Output the (X, Y) coordinate of the center of the cell containing the given text.  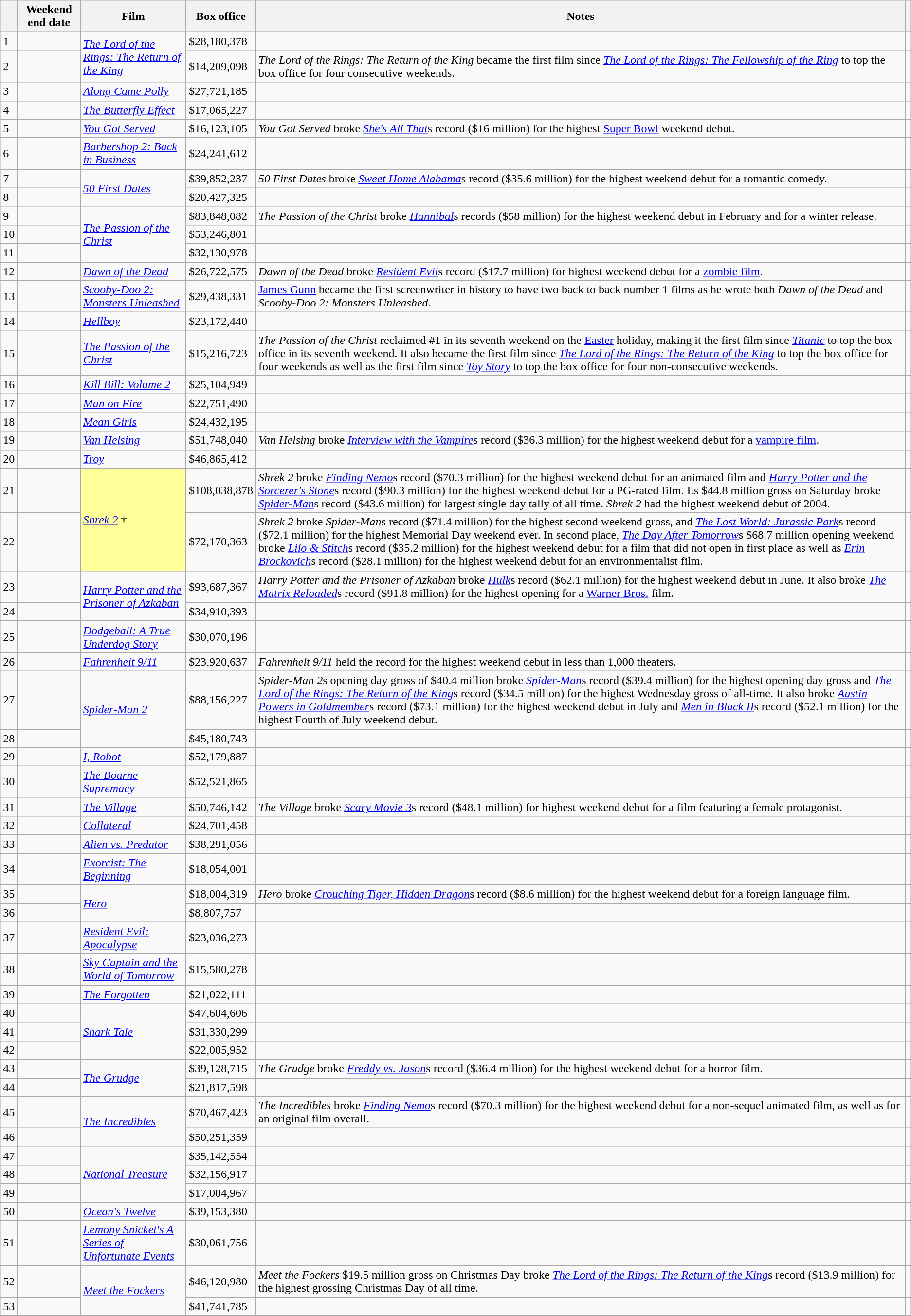
You Got Served (133, 128)
36 (9, 913)
$29,438,331 (221, 297)
$30,070,196 (221, 636)
29 (9, 757)
Dawn of the Dead broke Resident Evils record ($17.7 million) for highest weekend debut for a zombie film. (580, 271)
The Forgotten (133, 994)
The Grudge (133, 1078)
16 (9, 385)
$39,153,380 (221, 1211)
National Treasure (133, 1174)
$16,123,105 (221, 128)
46 (9, 1137)
$88,156,227 (221, 700)
Shark Tale (133, 1031)
Film (133, 17)
Dawn of the Dead (133, 271)
$18,004,319 (221, 894)
Harry Potter and the Prisoner of Azkaban (133, 595)
The Grudge broke Freddy vs. Jasons record ($36.4 million) for the highest weekend debut for a horror film. (580, 1068)
22 (9, 542)
$25,104,949 (221, 385)
51 (9, 1243)
Hero (133, 903)
$30,061,756 (221, 1243)
$51,748,040 (221, 440)
$32,156,917 (221, 1174)
$23,036,273 (221, 938)
45 (9, 1112)
$38,291,056 (221, 844)
50 First Dates (133, 188)
34 (9, 869)
49 (9, 1193)
Shrek 2 † (133, 520)
50 (9, 1211)
$39,128,715 (221, 1068)
$47,604,606 (221, 1013)
$46,865,412 (221, 459)
50 First Dates broke Sweet Home Alabamas record ($35.6 million) for the highest weekend debut for a romantic comedy. (580, 179)
24 (9, 612)
11 (9, 252)
$15,580,278 (221, 969)
Resident Evil: Apocalypse (133, 938)
$21,817,598 (221, 1087)
$93,687,367 (221, 587)
$23,172,440 (221, 322)
Ocean's Twelve (133, 1211)
19 (9, 440)
You Got Served broke She's All Thats record ($16 million) for the highest Super Bowl weekend debut. (580, 128)
Barbershop 2: Back in Business (133, 154)
$17,065,227 (221, 110)
$83,848,082 (221, 216)
32 (9, 826)
Van Helsing broke Interview with the Vampires record ($36.3 million) for the highest weekend debut for a vampire film. (580, 440)
The Passion of the Christ broke Hannibals records ($58 million) for the highest weekend debut in February and for a winter release. (580, 216)
37 (9, 938)
$70,467,423 (221, 1112)
Man on Fire (133, 403)
Exorcist: The Beginning (133, 869)
$34,910,393 (221, 612)
Box office (221, 17)
14 (9, 322)
$53,246,801 (221, 234)
$72,170,363 (221, 542)
18 (9, 422)
26 (9, 662)
I, Robot (133, 757)
33 (9, 844)
$24,432,195 (221, 422)
30 (9, 782)
15 (9, 353)
53 (9, 1306)
$45,180,743 (221, 738)
$46,120,980 (221, 1281)
7 (9, 179)
47 (9, 1156)
$20,427,325 (221, 197)
The Butterfly Effect (133, 110)
Weekend end date (49, 17)
43 (9, 1068)
The Lord of the Rings: The Return of the King (133, 57)
44 (9, 1087)
12 (9, 271)
10 (9, 234)
Kill Bill: Volume 2 (133, 385)
$24,701,458 (221, 826)
$39,852,237 (221, 179)
6 (9, 154)
Mean Girls (133, 422)
Scooby-Doo 2: Monsters Unleashed (133, 297)
$22,005,952 (221, 1050)
$108,038,878 (221, 490)
17 (9, 403)
42 (9, 1050)
The Incredibles (133, 1122)
Fahrenhelt 9/11 held the record for the highest weekend debut in less than 1,000 theaters. (580, 662)
20 (9, 459)
$52,521,865 (221, 782)
The Village (133, 807)
$15,216,723 (221, 353)
41 (9, 1031)
$28,180,378 (221, 41)
Meet the Fockers (133, 1290)
$32,130,978 (221, 252)
48 (9, 1174)
$24,241,612 (221, 154)
25 (9, 636)
5 (9, 128)
Lemony Snicket's A Series of Unfortunate Events (133, 1243)
Fahrenheit 9/11 (133, 662)
39 (9, 994)
Notes (580, 17)
Hellboy (133, 322)
8 (9, 197)
1 (9, 41)
Spider-Man 2 (133, 709)
Van Helsing (133, 440)
28 (9, 738)
$50,746,142 (221, 807)
13 (9, 297)
$50,251,359 (221, 1137)
31 (9, 807)
$31,330,299 (221, 1031)
52 (9, 1281)
35 (9, 894)
$35,142,554 (221, 1156)
$27,721,185 (221, 91)
Alien vs. Predator (133, 844)
$52,179,887 (221, 757)
Hero broke Crouching Tiger, Hidden Dragons record ($8.6 million) for the highest weekend debut for a foreign language film. (580, 894)
Sky Captain and the World of Tomorrow (133, 969)
$41,741,785 (221, 1306)
3 (9, 91)
$17,004,967 (221, 1193)
Troy (133, 459)
21 (9, 490)
27 (9, 700)
Along Came Polly (133, 91)
The Village broke Scary Movie 3s record ($48.1 million) for highest weekend debut for a film featuring a female protagonist. (580, 807)
Dodgeball: A True Underdog Story (133, 636)
The Bourne Supremacy (133, 782)
23 (9, 587)
40 (9, 1013)
38 (9, 969)
$22,751,490 (221, 403)
$8,807,757 (221, 913)
Collateral (133, 826)
$14,209,098 (221, 66)
4 (9, 110)
2 (9, 66)
9 (9, 216)
$23,920,637 (221, 662)
$21,022,111 (221, 994)
$18,054,001 (221, 869)
$26,722,575 (221, 271)
